For the text-containing cell, return its midpoint in [X, Y] coordinate format. 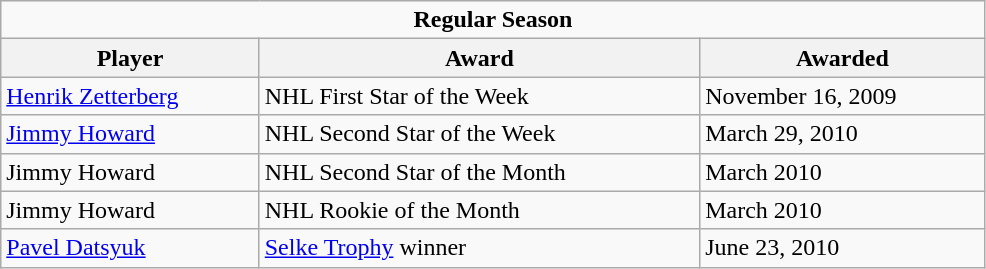
NHL Second Star of the Week [479, 134]
Awarded [843, 58]
Pavel Datsyuk [130, 248]
NHL Second Star of the Month [479, 172]
June 23, 2010 [843, 248]
Award [479, 58]
NHL First Star of the Week [479, 96]
Henrik Zetterberg [130, 96]
March 29, 2010 [843, 134]
November 16, 2009 [843, 96]
NHL Rookie of the Month [479, 210]
Player [130, 58]
Regular Season [493, 20]
Selke Trophy winner [479, 248]
